Return the (x, y) coordinate for the center point of the cell that contains the specified text.  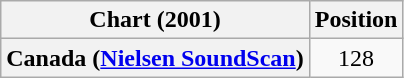
Canada (Nielsen SoundScan) (155, 58)
Position (356, 20)
128 (356, 58)
Chart (2001) (155, 20)
